Return the (X, Y) coordinate for the center point of the cell that contains the specified text.  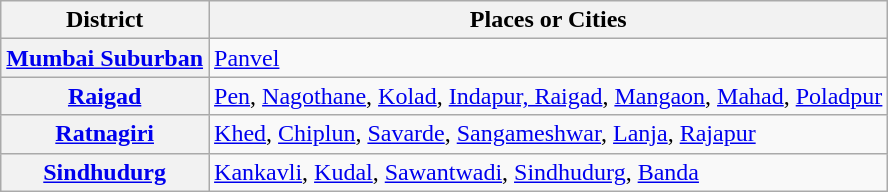
Raigad (105, 96)
Khed, Chiplun, Savarde, Sangameshwar, Lanja, Rajapur (548, 134)
Mumbai Suburban (105, 58)
Kankavli, Kudal, Sawantwadi, Sindhudurg, Banda (548, 172)
Places or Cities (548, 20)
Ratnagiri (105, 134)
Sindhudurg (105, 172)
District (105, 20)
Pen, Nagothane, Kolad, Indapur, Raigad, Mangaon, Mahad, Poladpur (548, 96)
Panvel (548, 58)
